For the text-containing cell, return its midpoint in (x, y) coordinate format. 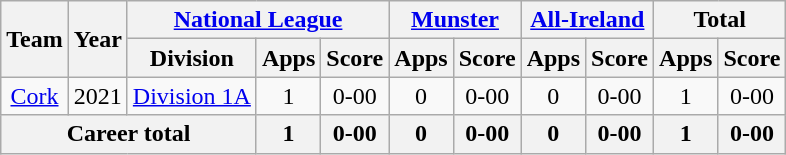
All-Ireland (587, 20)
Team (35, 39)
Division (192, 58)
Year (98, 39)
Career total (129, 134)
National League (258, 20)
2021 (98, 96)
Division 1A (192, 96)
Cork (35, 96)
Total (720, 20)
Munster (455, 20)
